Detect which cell encompasses the target text, then output its [X, Y] center coordinate. 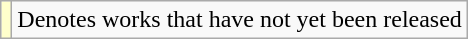
Denotes works that have not yet been released [240, 20]
